Detect which cell encompasses the target text, then output its [X, Y] center coordinate. 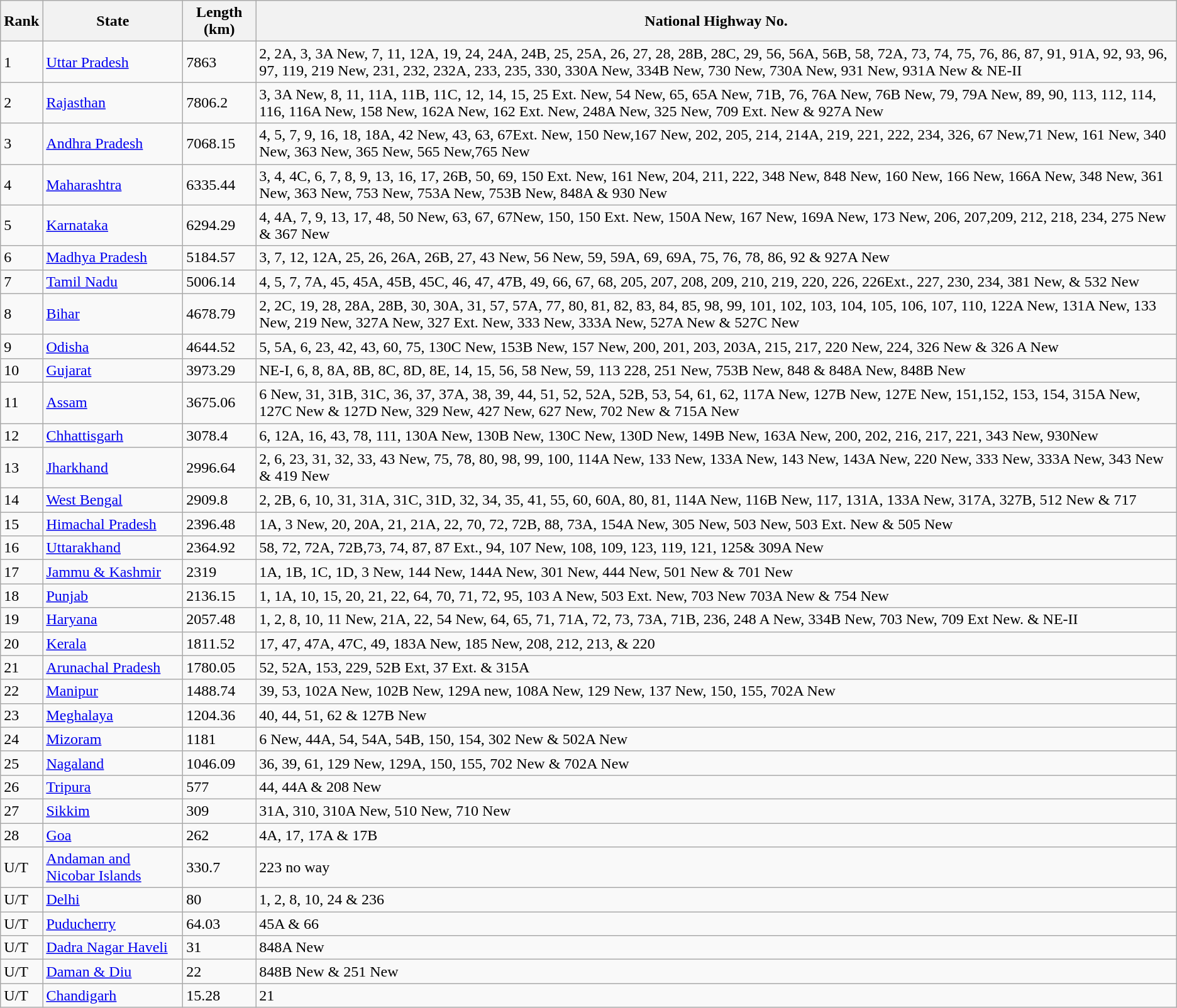
25 [21, 763]
1A, 1B, 1C, 1D, 3 New, 144 New, 144A New, 301 New, 444 New, 501 New & 701 New [717, 572]
1, 2, 8, 10, 24 & 236 [717, 900]
7863 [219, 62]
7806.2 [219, 103]
31 [219, 948]
4678.79 [219, 314]
7 [21, 282]
Karnataka [113, 225]
1488.74 [219, 691]
2136.15 [219, 596]
17 [21, 572]
2057.48 [219, 620]
4, 5, 7, 7A, 45, 45A, 45B, 45C, 46, 47, 47B, 49, 66, 67, 68, 205, 207, 208, 209, 210, 219, 220, 226, 226Ext., 227, 230, 234, 381 New, & 532 New [717, 282]
4A, 17, 17A & 17B [717, 835]
9 [21, 346]
17, 47, 47A, 47C, 49, 183A New, 185 New, 208, 212, 213, & 220 [717, 644]
Himachal Pradesh [113, 524]
64.03 [219, 924]
13 [21, 468]
11 [21, 402]
6, 12A, 16, 43, 78, 111, 130A New, 130B New, 130C New, 130D New, 149B New, 163A New, 200, 202, 216, 217, 221, 343 New, 930New [717, 436]
3, 7, 12, 12A, 25, 26, 26A, 26B, 27, 43 New, 56 New, 59, 59A, 69, 69A, 75, 76, 78, 86, 92 & 927A New [717, 258]
Delhi [113, 900]
7068.15 [219, 143]
Odisha [113, 346]
14 [21, 500]
262 [219, 835]
2909.8 [219, 500]
Gujarat [113, 370]
8 [21, 314]
Jammu & Kashmir [113, 572]
Bihar [113, 314]
Sikkim [113, 811]
39, 53, 102A New, 102B New, 129A new, 108A New, 129 New, 137 New, 150, 155, 702A New [717, 691]
58, 72, 72A, 72B,73, 74, 87, 87 Ext., 94, 107 New, 108, 109, 123, 119, 121, 125& 309A New [717, 548]
Andhra Pradesh [113, 143]
Assam [113, 402]
24 [21, 739]
National Highway No. [717, 21]
Madhya Pradesh [113, 258]
18 [21, 596]
5184.57 [219, 258]
19 [21, 620]
15 [21, 524]
1204.36 [219, 715]
3675.06 [219, 402]
28 [21, 835]
4644.52 [219, 346]
3973.29 [219, 370]
Tamil Nadu [113, 282]
6294.29 [219, 225]
Chhattisgarh [113, 436]
5 [21, 225]
10 [21, 370]
NE-I, 6, 8, 8A, 8B, 8C, 8D, 8E, 14, 15, 56, 58 New, 59, 113 228, 251 New, 753B New, 848 & 848A New, 848B New [717, 370]
309 [219, 811]
Punjab [113, 596]
2 [21, 103]
Rajasthan [113, 103]
2996.64 [219, 468]
Dadra Nagar Haveli [113, 948]
52, 52A, 153, 229, 52B Ext, 37 Ext. & 315A [717, 667]
1, 2, 8, 10, 11 New, 21A, 22, 54 New, 64, 65, 71, 71A, 72, 73, 73A, 71B, 236, 248 A New, 334B New, 703 New, 709 Ext New. & NE-II [717, 620]
Uttarakhand [113, 548]
1780.05 [219, 667]
Meghalaya [113, 715]
2319 [219, 572]
State [113, 21]
577 [219, 787]
1 [21, 62]
5, 5A, 6, 23, 42, 43, 60, 75, 130C New, 153B New, 157 New, 200, 201, 203, 203A, 215, 217, 220 New, 224, 326 New & 326 A New [717, 346]
5006.14 [219, 282]
16 [21, 548]
Puducherry [113, 924]
Uttar Pradesh [113, 62]
Daman & Diu [113, 972]
80 [219, 900]
3078.4 [219, 436]
West Bengal [113, 500]
12 [21, 436]
2, 6, 23, 31, 32, 33, 43 New, 75, 78, 80, 98, 99, 100, 114A New, 133 New, 133A New, 143 New, 143A New, 220 New, 333 New, 333A New, 343 New & 419 New [717, 468]
Mizoram [113, 739]
44, 44A & 208 New [717, 787]
1, 1A, 10, 15, 20, 21, 22, 64, 70, 71, 72, 95, 103 A New, 503 Ext. New, 703 New 703A New & 754 New [717, 596]
23 [21, 715]
31A, 310, 310A New, 510 New, 710 New [717, 811]
6 New, 44A, 54, 54A, 54B, 150, 154, 302 New & 502A New [717, 739]
330.7 [219, 867]
223 no way [717, 867]
36, 39, 61, 129 New, 129A, 150, 155, 702 New & 702A New [717, 763]
Andaman and Nicobar Islands [113, 867]
Arunachal Pradesh [113, 667]
20 [21, 644]
6335.44 [219, 185]
40, 44, 51, 62 & 127B New [717, 715]
4 [21, 185]
6 [21, 258]
1046.09 [219, 763]
2396.48 [219, 524]
Length (km) [219, 21]
15.28 [219, 995]
848B New & 251 New [717, 972]
Nagaland [113, 763]
Maharashtra [113, 185]
Rank [21, 21]
Chandigarh [113, 995]
1181 [219, 739]
45A & 66 [717, 924]
26 [21, 787]
Tripura [113, 787]
1811.52 [219, 644]
Kerala [113, 644]
Haryana [113, 620]
2, 2B, 6, 10, 31, 31A, 31C, 31D, 32, 34, 35, 41, 55, 60, 60A, 80, 81, 114A New, 116B New, 117, 131A, 133A New, 317A, 327B, 512 New & 717 [717, 500]
Manipur [113, 691]
2364.92 [219, 548]
848A New [717, 948]
1A, 3 New, 20, 20A, 21, 21A, 22, 70, 72, 72B, 88, 73A, 154A New, 305 New, 503 New, 503 Ext. New & 505 New [717, 524]
3 [21, 143]
Goa [113, 835]
27 [21, 811]
Jharkhand [113, 468]
